Extract the (X, Y) coordinate from the center of the cell holding the provided text.  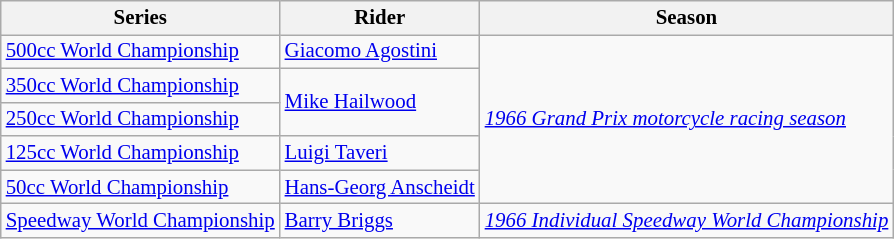
Speedway World Championship (140, 221)
Series (140, 18)
Giacomo Agostini (380, 51)
50cc World Championship (140, 187)
Mike Hailwood (380, 102)
Rider (380, 18)
350cc World Championship (140, 85)
1966 Individual Speedway World Championship (687, 221)
500cc World Championship (140, 51)
1966 Grand Prix motorcycle racing season (687, 118)
Hans-Georg Anscheidt (380, 187)
Luigi Taveri (380, 153)
125cc World Championship (140, 153)
250cc World Championship (140, 119)
Barry Briggs (380, 221)
Season (687, 18)
